Output the [X, Y] coordinate of the center of the cell containing the given text.  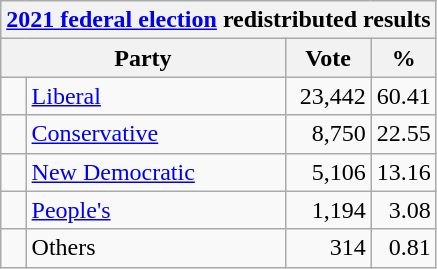
1,194 [328, 210]
2021 federal election redistributed results [218, 20]
0.81 [404, 248]
New Democratic [156, 172]
People's [156, 210]
60.41 [404, 96]
Others [156, 248]
8,750 [328, 134]
Liberal [156, 96]
13.16 [404, 172]
Vote [328, 58]
3.08 [404, 210]
Party [143, 58]
314 [328, 248]
% [404, 58]
5,106 [328, 172]
Conservative [156, 134]
23,442 [328, 96]
22.55 [404, 134]
